Locate the cell with the specified text and output its (X, Y) center coordinate. 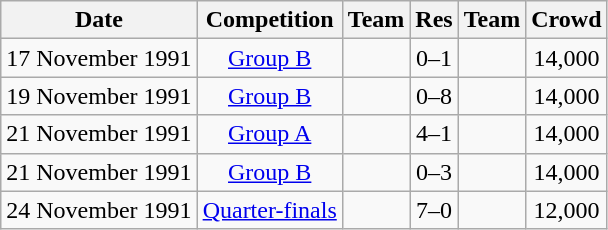
17 November 1991 (99, 58)
7–0 (434, 210)
Res (434, 20)
Quarter-finals (270, 210)
0–8 (434, 96)
19 November 1991 (99, 96)
Date (99, 20)
12,000 (566, 210)
0–1 (434, 58)
0–3 (434, 172)
24 November 1991 (99, 210)
Competition (270, 20)
Group A (270, 134)
4–1 (434, 134)
Crowd (566, 20)
